Pinpoint the cell where the given text exists, returning its (X, Y) midpoint coordinate. 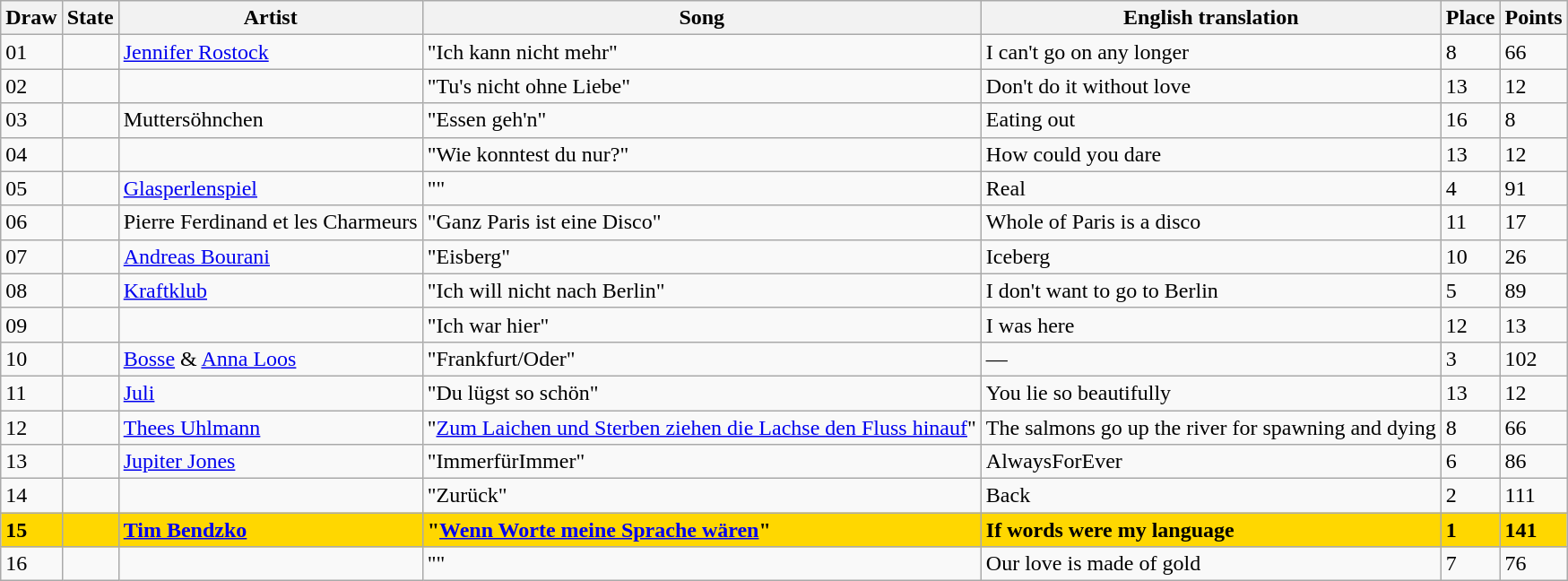
08 (31, 290)
Muttersöhnchen (271, 120)
"ImmerfürImmer" (701, 462)
07 (31, 256)
Andreas Bourani (271, 256)
09 (31, 325)
Glasperlenspiel (271, 188)
26 (1533, 256)
Bosse & Anna Loos (271, 359)
05 (31, 188)
7 (1470, 564)
"Ich war hier" (701, 325)
You lie so beautifully (1210, 393)
Artist (271, 18)
Points (1533, 18)
Back (1210, 496)
"Frankfurt/Oder" (701, 359)
Real (1210, 188)
Jennifer Rostock (271, 52)
Kraftklub (271, 290)
I don't want to go to Berlin (1210, 290)
17 (1533, 222)
Place (1470, 18)
Iceberg (1210, 256)
14 (31, 496)
Whole of Paris is a disco (1210, 222)
Thees Uhlmann (271, 428)
4 (1470, 188)
"Zum Laichen und Sterben ziehen die Lachse den Fluss hinauf" (701, 428)
Tim Bendzko (271, 530)
The salmons go up the river for spawning and dying (1210, 428)
"Wenn Worte meine Sprache wären" (701, 530)
"Ich will nicht nach Berlin" (701, 290)
2 (1470, 496)
3 (1470, 359)
Draw (31, 18)
State (90, 18)
Juli (271, 393)
If words were my language (1210, 530)
How could you dare (1210, 154)
02 (31, 86)
Our love is made of gold (1210, 564)
"Essen geh'n" (701, 120)
"Wie konntest du nur?" (701, 154)
— (1210, 359)
5 (1470, 290)
"Tu's nicht ohne Liebe" (701, 86)
15 (31, 530)
102 (1533, 359)
Eating out (1210, 120)
91 (1533, 188)
89 (1533, 290)
"Ganz Paris ist eine Disco" (701, 222)
141 (1533, 530)
"Eisberg" (701, 256)
76 (1533, 564)
"Ich kann nicht mehr" (701, 52)
6 (1470, 462)
03 (31, 120)
01 (31, 52)
English translation (1210, 18)
04 (31, 154)
Pierre Ferdinand et les Charmeurs (271, 222)
"Zurück" (701, 496)
"Du lügst so schön" (701, 393)
111 (1533, 496)
Jupiter Jones (271, 462)
Song (701, 18)
06 (31, 222)
I can't go on any longer (1210, 52)
I was here (1210, 325)
86 (1533, 462)
1 (1470, 530)
AlwaysForEver (1210, 462)
Don't do it without love (1210, 86)
